Extract the (X, Y) coordinate from the center of the cell holding the provided text.  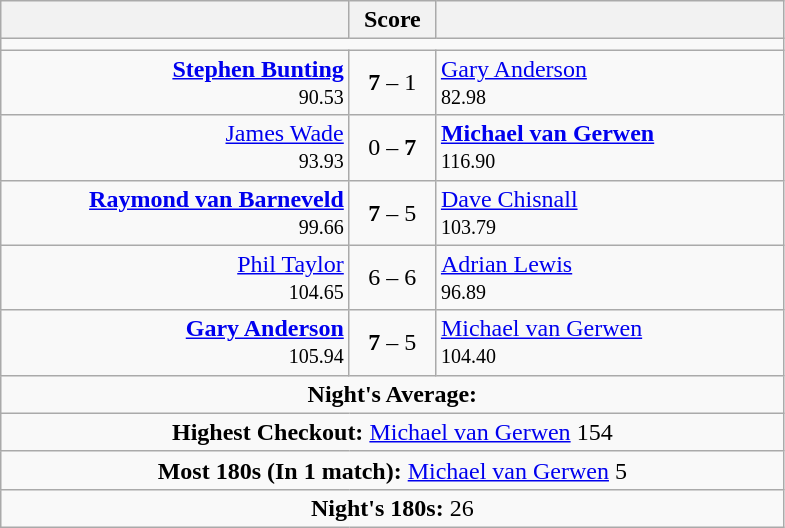
Night's Average: (392, 394)
Michael van Gerwen 116.90 (610, 148)
6 – 6 (392, 278)
Score (392, 20)
Night's 180s: 26 (392, 508)
Raymond van Barneveld 99.66 (176, 212)
7 – 1 (392, 82)
Most 180s (In 1 match): Michael van Gerwen 5 (392, 470)
Adrian Lewis 96.89 (610, 278)
Dave Chisnall 103.79 (610, 212)
Phil Taylor 104.65 (176, 278)
Highest Checkout: Michael van Gerwen 154 (392, 432)
Michael van Gerwen 104.40 (610, 342)
James Wade 93.93 (176, 148)
0 – 7 (392, 148)
Stephen Bunting 90.53 (176, 82)
Gary Anderson 105.94 (176, 342)
Gary Anderson 82.98 (610, 82)
